Return [X, Y] of the center of cell containing provided text 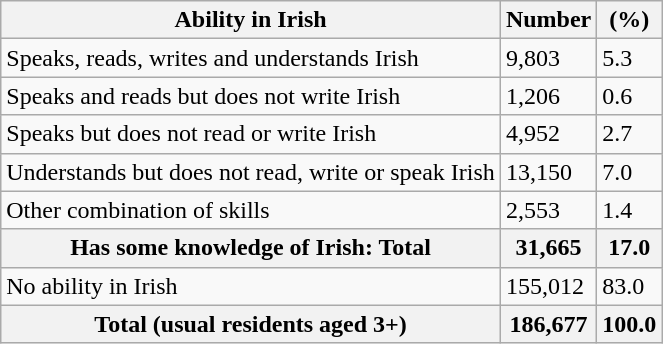
31,665 [548, 248]
5.3 [630, 58]
0.6 [630, 96]
Understands but does not read, write or speak Irish [251, 172]
2,553 [548, 210]
186,677 [548, 324]
13,150 [548, 172]
9,803 [548, 58]
1.4 [630, 210]
Other combination of skills [251, 210]
100.0 [630, 324]
Ability in Irish [251, 20]
(%) [630, 20]
7.0 [630, 172]
Speaks but does not read or write Irish [251, 134]
2.7 [630, 134]
No ability in Irish [251, 286]
4,952 [548, 134]
155,012 [548, 286]
Speaks, reads, writes and understands Irish [251, 58]
1,206 [548, 96]
Speaks and reads but does not write Irish [251, 96]
83.0 [630, 286]
Number [548, 20]
Has some knowledge of Irish: Total [251, 248]
17.0 [630, 248]
Total (usual residents aged 3+) [251, 324]
